Identify which cell holds the provided text, then report its (X, Y) central coordinate. 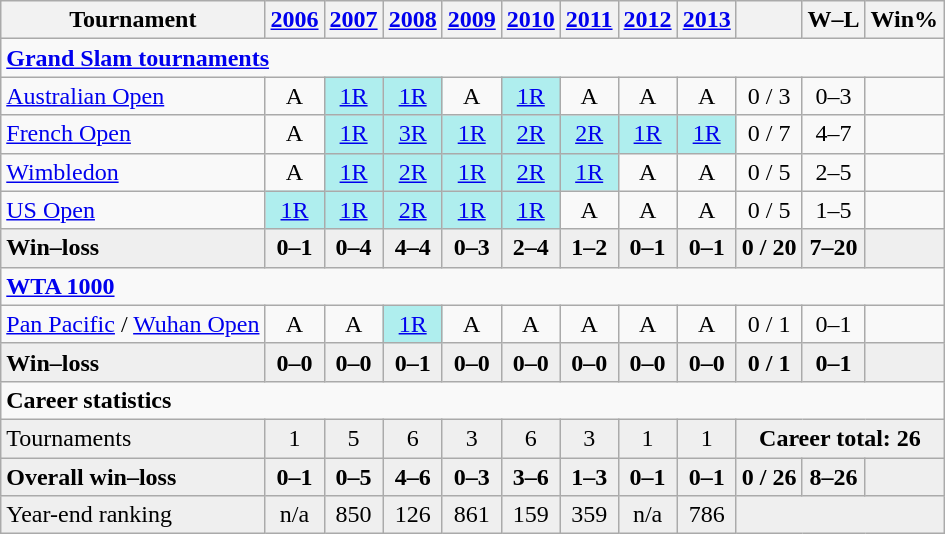
126 (412, 515)
159 (530, 515)
3R (412, 134)
2007 (354, 20)
1–2 (589, 248)
0 / 26 (769, 477)
2012 (648, 20)
Win% (904, 20)
7–20 (834, 248)
2013 (706, 20)
2008 (412, 20)
Australian Open (133, 96)
786 (706, 515)
Overall win–loss (133, 477)
2–5 (834, 172)
0–4 (354, 248)
0 / 3 (769, 96)
Pan Pacific / Wuhan Open (133, 324)
1–3 (589, 477)
1–5 (834, 210)
0 / 7 (769, 134)
861 (472, 515)
8–26 (834, 477)
Tournaments (133, 438)
5 (354, 438)
W–L (834, 20)
French Open (133, 134)
3–6 (530, 477)
Tournament (133, 20)
2011 (589, 20)
2–4 (530, 248)
4–7 (834, 134)
0–5 (354, 477)
2010 (530, 20)
Year-end ranking (133, 515)
Career statistics (472, 400)
2006 (294, 20)
359 (589, 515)
Grand Slam tournaments (472, 58)
US Open (133, 210)
Wimbledon (133, 172)
4–6 (412, 477)
850 (354, 515)
4–4 (412, 248)
2009 (472, 20)
WTA 1000 (472, 286)
Career total: 26 (840, 438)
0 / 20 (769, 248)
